Output the [x, y] coordinate of the center of the cell containing the given text.  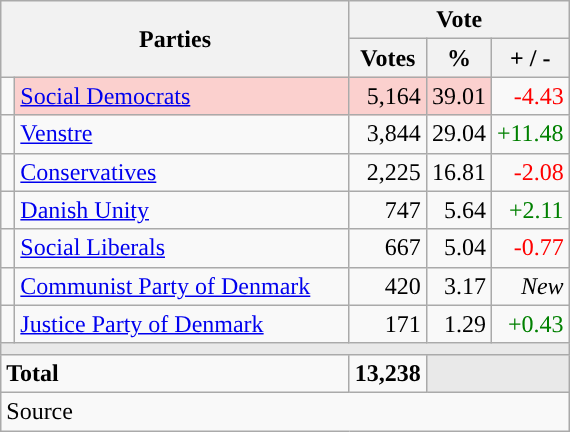
Vote [459, 20]
+11.48 [530, 134]
New [530, 286]
Total [176, 373]
1.29 [458, 324]
16.81 [458, 172]
5.64 [458, 210]
+0.43 [530, 324]
-4.43 [530, 96]
% [458, 58]
+ / - [530, 58]
Social Democrats [182, 96]
-2.08 [530, 172]
Parties [176, 39]
Source [285, 411]
+2.11 [530, 210]
171 [388, 324]
3.17 [458, 286]
29.04 [458, 134]
5.04 [458, 248]
-0.77 [530, 248]
Communist Party of Denmark [182, 286]
5,164 [388, 96]
Conservatives [182, 172]
2,225 [388, 172]
Justice Party of Denmark [182, 324]
420 [388, 286]
13,238 [388, 373]
667 [388, 248]
3,844 [388, 134]
747 [388, 210]
Social Liberals [182, 248]
Venstre [182, 134]
39.01 [458, 96]
Danish Unity [182, 210]
Votes [388, 58]
